Locate the cell with the specified text and output its (X, Y) center coordinate. 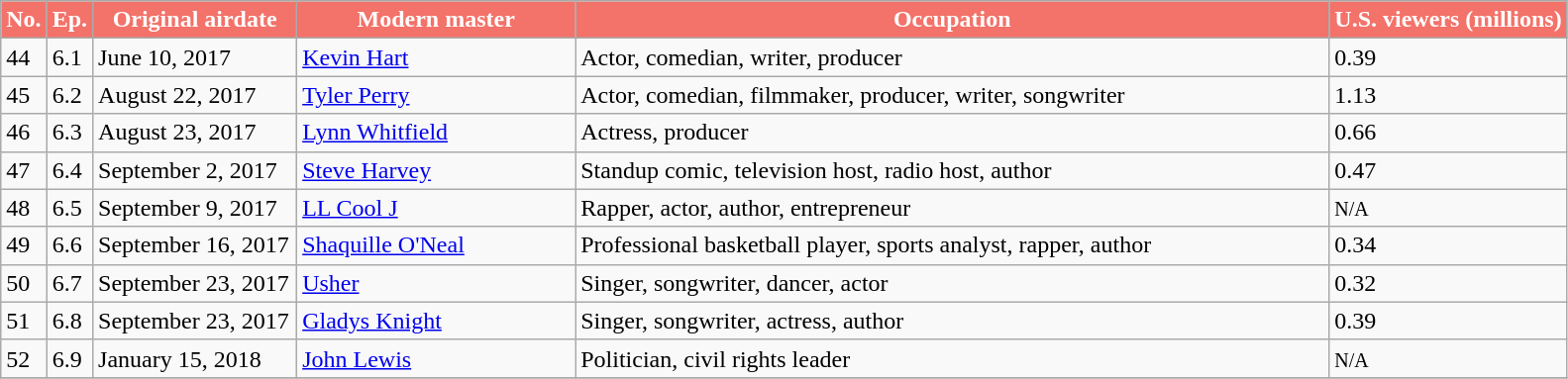
Kevin Hart (436, 57)
John Lewis (436, 358)
47 (24, 170)
6.9 (69, 358)
45 (24, 95)
Singer, songwriter, actress, author (953, 321)
Rapper, actor, author, entrepreneur (953, 208)
Original airdate (195, 20)
46 (24, 133)
6.2 (69, 95)
0.66 (1448, 133)
51 (24, 321)
6.8 (69, 321)
6.6 (69, 245)
August 23, 2017 (195, 133)
48 (24, 208)
Standup comic, television host, radio host, author (953, 170)
September 16, 2017 (195, 245)
Usher (436, 283)
6.3 (69, 133)
Actor, comedian, filmmaker, producer, writer, songwriter (953, 95)
Ep. (69, 20)
September 9, 2017 (195, 208)
50 (24, 283)
September 2, 2017 (195, 170)
June 10, 2017 (195, 57)
6.5 (69, 208)
44 (24, 57)
Steve Harvey (436, 170)
Gladys Knight (436, 321)
Actor, comedian, writer, producer (953, 57)
January 15, 2018 (195, 358)
1.13 (1448, 95)
6.7 (69, 283)
Tyler Perry (436, 95)
Actress, producer (953, 133)
6.4 (69, 170)
LL Cool J (436, 208)
Politician, civil rights leader (953, 358)
Modern master (436, 20)
Singer, songwriter, dancer, actor (953, 283)
August 22, 2017 (195, 95)
Occupation (953, 20)
Shaquille O'Neal (436, 245)
6.1 (69, 57)
U.S. viewers (millions) (1448, 20)
0.34 (1448, 245)
Professional basketball player, sports analyst, rapper, author (953, 245)
0.32 (1448, 283)
49 (24, 245)
0.47 (1448, 170)
52 (24, 358)
Lynn Whitfield (436, 133)
No. (24, 20)
